Pinpoint the cell where the given text exists, returning its [X, Y] midpoint coordinate. 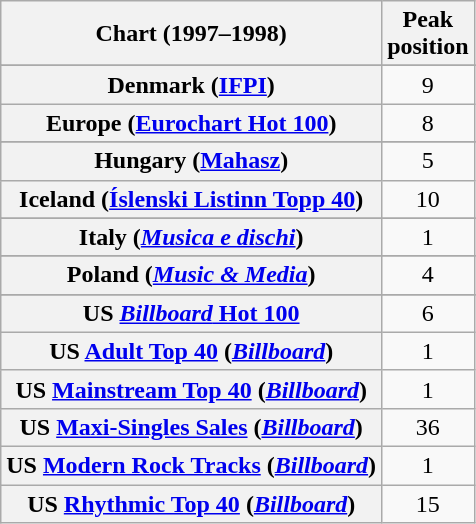
US Mainstream Top 40 (Billboard) [192, 389]
Denmark (IFPI) [192, 85]
5 [428, 161]
10 [428, 199]
US Rhythmic Top 40 (Billboard) [192, 503]
Italy (Musica e dischi) [192, 237]
4 [428, 275]
Chart (1997–1998) [192, 34]
9 [428, 85]
Poland (Music & Media) [192, 275]
US Adult Top 40 (Billboard) [192, 351]
8 [428, 123]
6 [428, 313]
US Billboard Hot 100 [192, 313]
Peakposition [428, 34]
15 [428, 503]
Europe (Eurochart Hot 100) [192, 123]
US Modern Rock Tracks (Billboard) [192, 465]
Iceland (Íslenski Listinn Topp 40) [192, 199]
36 [428, 427]
Hungary (Mahasz) [192, 161]
US Maxi-Singles Sales (Billboard) [192, 427]
